Identify which cell holds the provided text, then report its (X, Y) central coordinate. 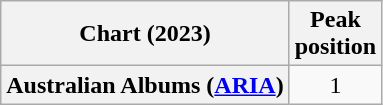
1 (335, 85)
Chart (2023) (145, 34)
Peakposition (335, 34)
Australian Albums (ARIA) (145, 85)
